Scan for the cell matching the given text and deliver its [X, Y] coordinate at center. 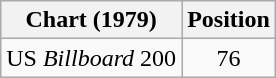
76 [229, 58]
Chart (1979) [92, 20]
Position [229, 20]
US Billboard 200 [92, 58]
